Scan for the cell matching the given text and deliver its (X, Y) coordinate at center. 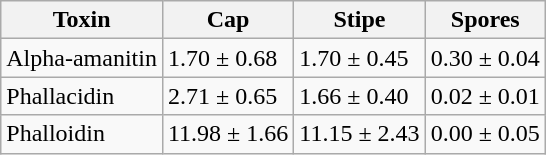
0.00 ± 0.05 (485, 134)
Cap (228, 20)
Phalloidin (82, 134)
Toxin (82, 20)
Alpha-amanitin (82, 58)
11.15 ± 2.43 (360, 134)
0.02 ± 0.01 (485, 96)
Spores (485, 20)
2.71 ± 0.65 (228, 96)
Phallacidin (82, 96)
Stipe (360, 20)
1.70 ± 0.68 (228, 58)
1.66 ± 0.40 (360, 96)
0.30 ± 0.04 (485, 58)
1.70 ± 0.45 (360, 58)
11.98 ± 1.66 (228, 134)
